Pinpoint the cell where the given text exists, returning its [x, y] midpoint coordinate. 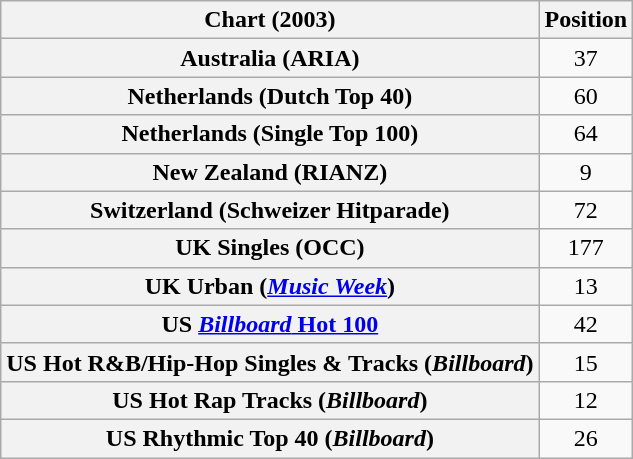
New Zealand (RIANZ) [270, 172]
Switzerland (Schweizer Hitparade) [270, 210]
9 [586, 172]
Netherlands (Dutch Top 40) [270, 96]
42 [586, 324]
Netherlands (Single Top 100) [270, 134]
60 [586, 96]
26 [586, 438]
12 [586, 400]
64 [586, 134]
Position [586, 20]
13 [586, 286]
72 [586, 210]
UK Urban (Music Week) [270, 286]
Chart (2003) [270, 20]
UK Singles (OCC) [270, 248]
US Billboard Hot 100 [270, 324]
US Hot Rap Tracks (Billboard) [270, 400]
US Hot R&B/Hip-Hop Singles & Tracks (Billboard) [270, 362]
177 [586, 248]
37 [586, 58]
15 [586, 362]
Australia (ARIA) [270, 58]
US Rhythmic Top 40 (Billboard) [270, 438]
